Return (x, y) of the center of cell containing provided text 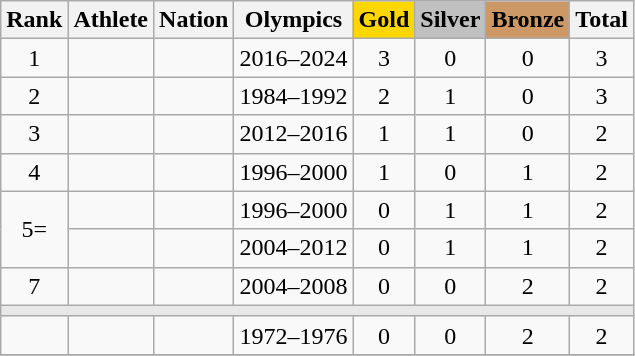
5= (34, 229)
Nation (194, 20)
2012–2016 (294, 134)
Olympics (294, 20)
1984–1992 (294, 96)
2004–2008 (294, 286)
7 (34, 286)
Bronze (528, 20)
2004–2012 (294, 248)
Rank (34, 20)
Silver (450, 20)
Total (602, 20)
Athlete (111, 20)
Gold (384, 20)
2016–2024 (294, 58)
1972–1976 (294, 335)
4 (34, 172)
